Provide the (x, y) coordinate of the cell's center where the given text is located.  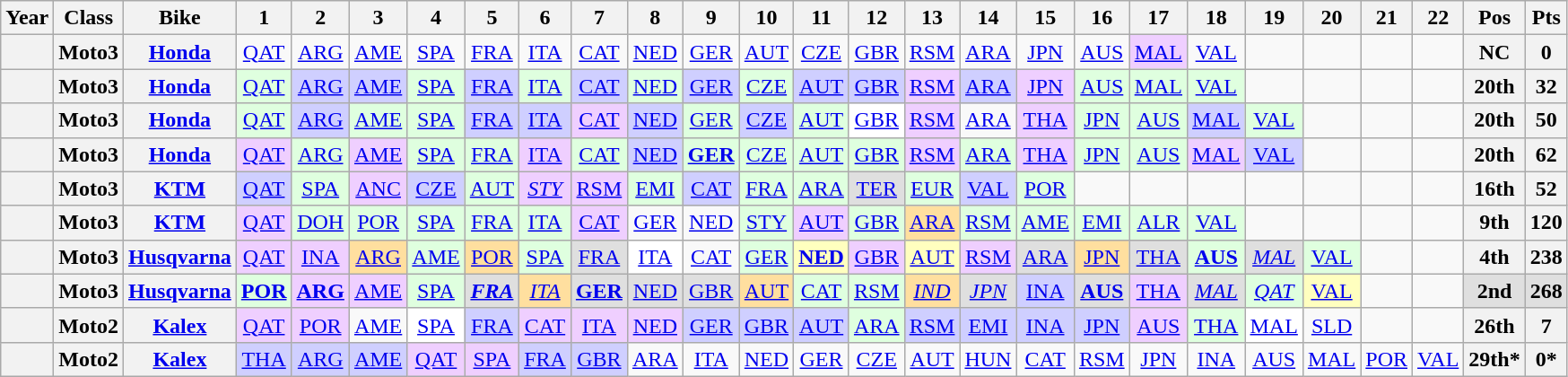
29th* (1494, 359)
11 (822, 18)
120 (1546, 223)
21 (1387, 18)
238 (1546, 257)
TER (876, 188)
5 (492, 18)
50 (1546, 120)
IND (932, 291)
8 (655, 18)
EUR (932, 188)
19 (1274, 18)
16th (1494, 188)
17 (1158, 18)
52 (1546, 188)
1 (264, 18)
0 (1546, 52)
HUN (989, 359)
4th (1494, 257)
18 (1216, 18)
Pts (1546, 18)
20 (1331, 18)
4 (436, 18)
Year (27, 18)
NC (1494, 52)
12 (876, 18)
ALR (1158, 223)
2nd (1494, 291)
32 (1546, 86)
26th (1494, 325)
2 (320, 18)
9th (1494, 223)
22 (1439, 18)
SLD (1331, 325)
62 (1546, 154)
16 (1102, 18)
3 (378, 18)
0* (1546, 359)
6 (545, 18)
DOH (320, 223)
9 (710, 18)
14 (989, 18)
15 (1045, 18)
10 (766, 18)
13 (932, 18)
ANC (378, 188)
Class (89, 18)
Bike (180, 18)
Pos (1494, 18)
268 (1546, 291)
